Output the [X, Y] coordinate of the center of the cell containing the given text.  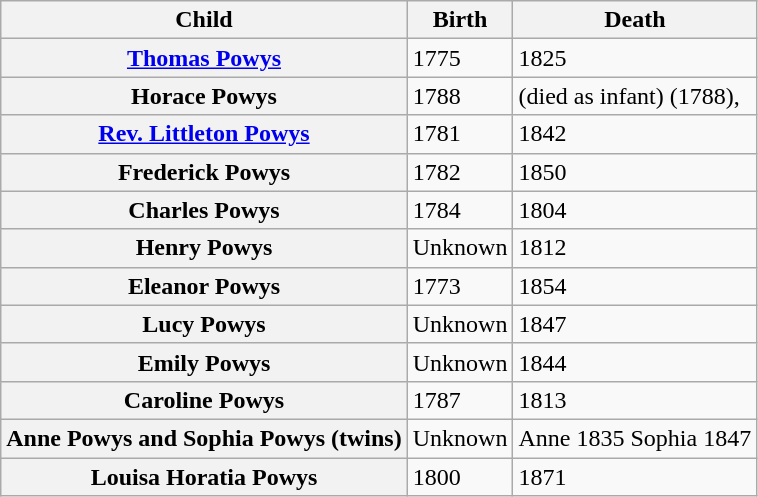
1850 [635, 172]
Frederick Powys [204, 172]
Charles Powys [204, 210]
1825 [635, 58]
Caroline Powys [204, 400]
Anne Powys and Sophia Powys (twins) [204, 438]
Emily Powys [204, 362]
1781 [460, 134]
1782 [460, 172]
Lucy Powys [204, 324]
1787 [460, 400]
Death [635, 20]
1813 [635, 400]
1847 [635, 324]
1804 [635, 210]
1775 [460, 58]
1871 [635, 477]
1844 [635, 362]
1842 [635, 134]
Child [204, 20]
Rev. Littleton Powys [204, 134]
1784 [460, 210]
Birth [460, 20]
1788 [460, 96]
(died as infant) (1788), [635, 96]
1773 [460, 286]
1800 [460, 477]
Louisa Horatia Powys [204, 477]
1854 [635, 286]
Eleanor Powys [204, 286]
Thomas Powys [204, 58]
Henry Powys [204, 248]
Anne 1835 Sophia 1847 [635, 438]
1812 [635, 248]
Horace Powys [204, 96]
